Provide the [X, Y] coordinate of the cell's center where the given text is located.  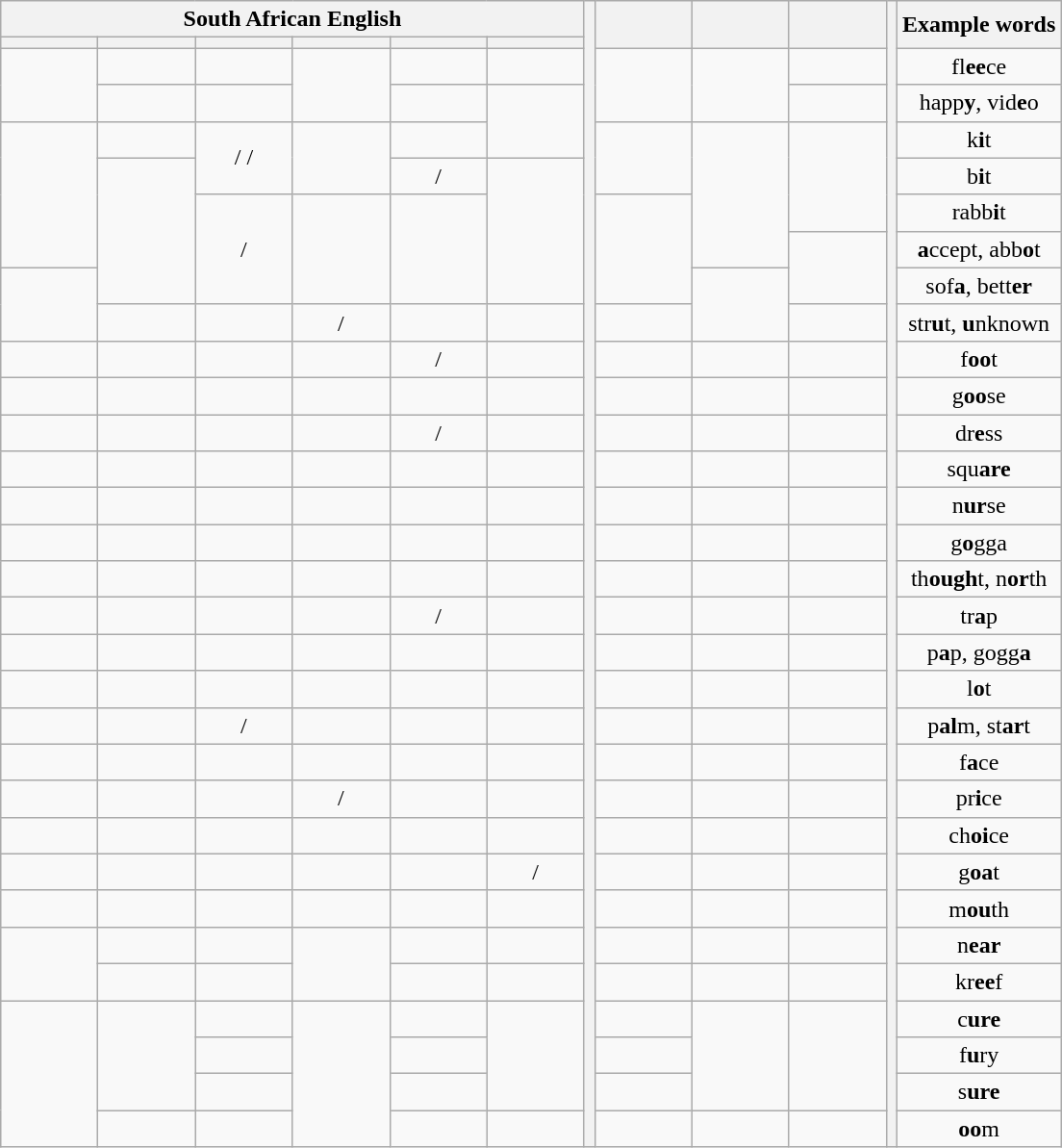
mouth [978, 908]
palm, start [978, 726]
rabbit [978, 213]
South African English [292, 19]
sofa, better [978, 286]
gogga [978, 543]
strut, unknown [978, 322]
kit [978, 140]
foot [978, 359]
fleece [978, 66]
trap [978, 616]
bit [978, 176]
lot [978, 689]
accept, abbot [978, 249]
thought, north [978, 579]
goose [978, 395]
near [978, 945]
price [978, 799]
kreef [978, 982]
oom [978, 1129]
cure [978, 1019]
square [978, 470]
goat [978, 872]
/ / [244, 158]
happy, video [978, 103]
fury [978, 1056]
Example words [978, 25]
dress [978, 432]
sure [978, 1092]
nurse [978, 506]
pap, gogga [978, 652]
face [978, 762]
choice [978, 835]
